Capture the cell that displays the provided text and extract its [x, y] central coordinate. 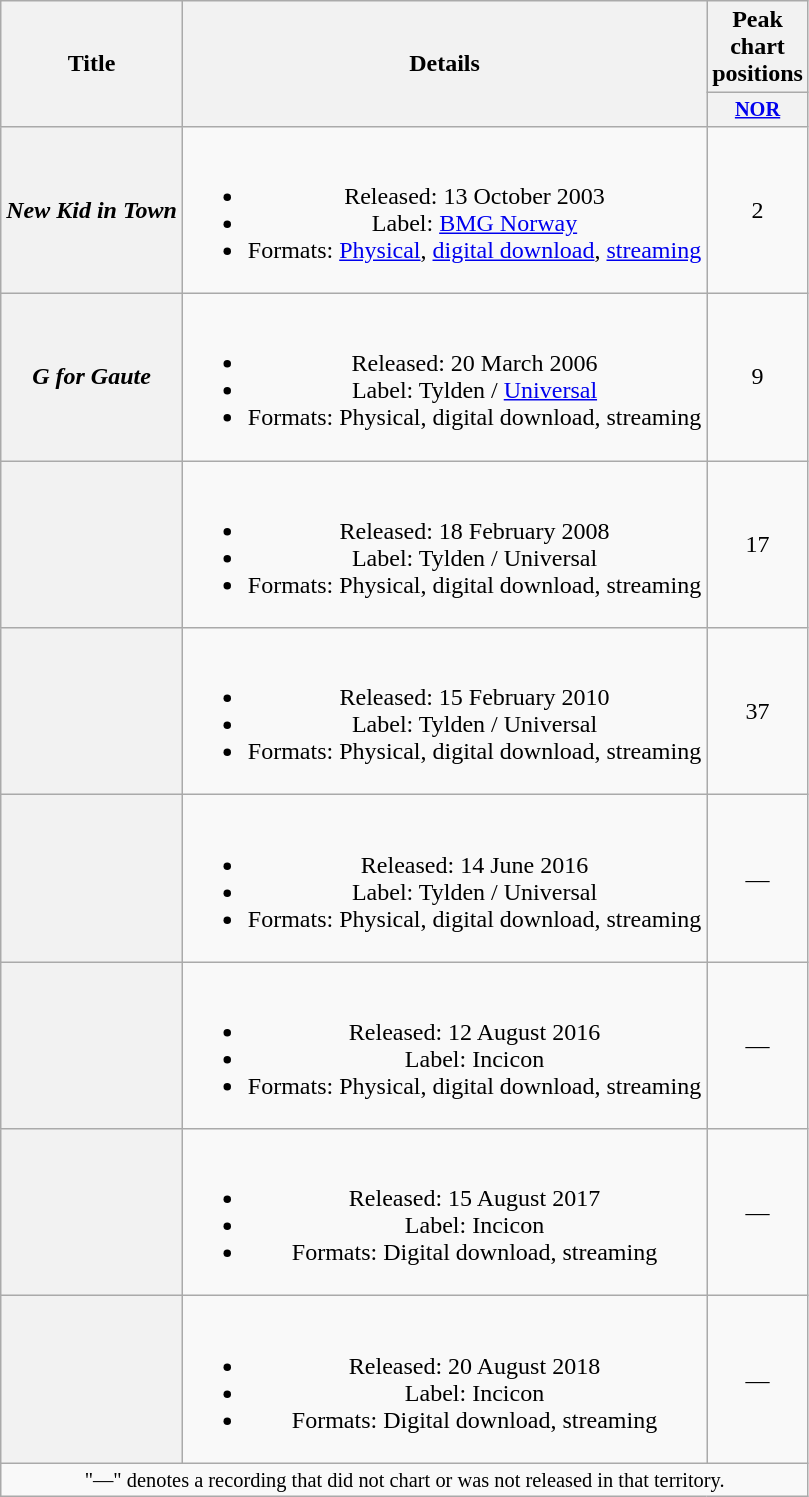
Details [444, 64]
Released: 18 February 2008Label: Tylden / UniversalFormats: Physical, digital download, streaming [444, 544]
2 [758, 210]
17 [758, 544]
NOR [758, 110]
Title [92, 64]
Released: 20 March 2006Label: Tylden / UniversalFormats: Physical, digital download, streaming [444, 378]
G for Gaute [92, 378]
Released: 15 August 2017Label: InciconFormats: Digital download, streaming [444, 1212]
Released: 14 June 2016Label: Tylden / UniversalFormats: Physical, digital download, streaming [444, 878]
9 [758, 378]
Released: 15 February 2010Label: Tylden / UniversalFormats: Physical, digital download, streaming [444, 712]
Peak chart positions [758, 47]
Released: 20 August 2018Label: InciconFormats: Digital download, streaming [444, 1380]
"—" denotes a recording that did not chart or was not released in that territory. [405, 1480]
New Kid in Town [92, 210]
Released: 12 August 2016Label: InciconFormats: Physical, digital download, streaming [444, 1046]
37 [758, 712]
Released: 13 October 2003Label: BMG NorwayFormats: Physical, digital download, streaming [444, 210]
